Pinpoint the cell where the given text exists, returning its (X, Y) midpoint coordinate. 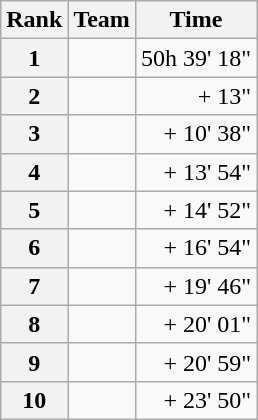
4 (34, 172)
Time (196, 20)
6 (34, 248)
7 (34, 286)
+ 10' 38" (196, 134)
+ 13" (196, 96)
Team (102, 20)
+ 20' 01" (196, 324)
+ 19' 46" (196, 286)
10 (34, 400)
9 (34, 362)
50h 39' 18" (196, 58)
+ 13' 54" (196, 172)
+ 14' 52" (196, 210)
8 (34, 324)
Rank (34, 20)
1 (34, 58)
+ 16' 54" (196, 248)
5 (34, 210)
+ 20' 59" (196, 362)
2 (34, 96)
3 (34, 134)
+ 23' 50" (196, 400)
